Scan for the cell matching the given text and deliver its (X, Y) coordinate at center. 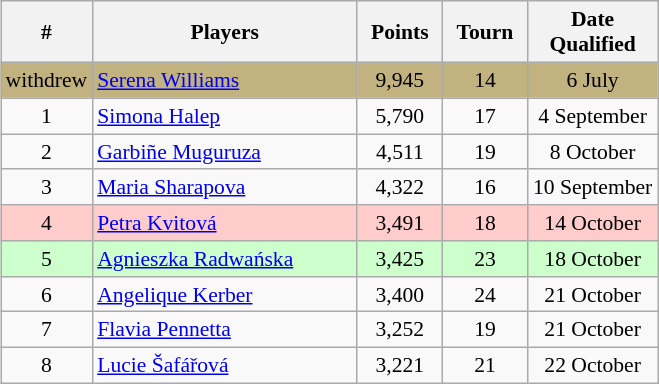
14 October (593, 223)
23 (484, 259)
# (46, 32)
3,425 (400, 259)
21 (484, 365)
4,511 (400, 152)
8 (46, 365)
14 (484, 80)
Maria Sharapova (224, 187)
withdrew (46, 80)
4 September (593, 116)
6 July (593, 80)
Agnieszka Radwańska (224, 259)
22 October (593, 365)
18 October (593, 259)
9,945 (400, 80)
Garbiñe Muguruza (224, 152)
10 September (593, 187)
Simona Halep (224, 116)
5,790 (400, 116)
Petra Kvitová (224, 223)
18 (484, 223)
3,252 (400, 330)
Players (224, 32)
17 (484, 116)
1 (46, 116)
Lucie Šafářová (224, 365)
2 (46, 152)
Date Qualified (593, 32)
Angelique Kerber (224, 294)
3,221 (400, 365)
16 (484, 187)
Tourn (484, 32)
3 (46, 187)
4 (46, 223)
5 (46, 259)
7 (46, 330)
Serena Williams (224, 80)
24 (484, 294)
3,491 (400, 223)
4,322 (400, 187)
Points (400, 32)
6 (46, 294)
3,400 (400, 294)
Flavia Pennetta (224, 330)
8 October (593, 152)
